Capture the cell that displays the provided text and extract its [x, y] central coordinate. 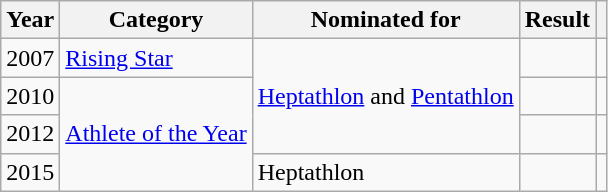
Year [30, 20]
2015 [30, 172]
Rising Star [156, 58]
Heptathlon [386, 172]
2012 [30, 134]
2007 [30, 58]
2010 [30, 96]
Category [156, 20]
Heptathlon and Pentathlon [386, 96]
Nominated for [386, 20]
Result [557, 20]
Athlete of the Year [156, 134]
